Provide the (X, Y) coordinate of the cell's center where the given text is located.  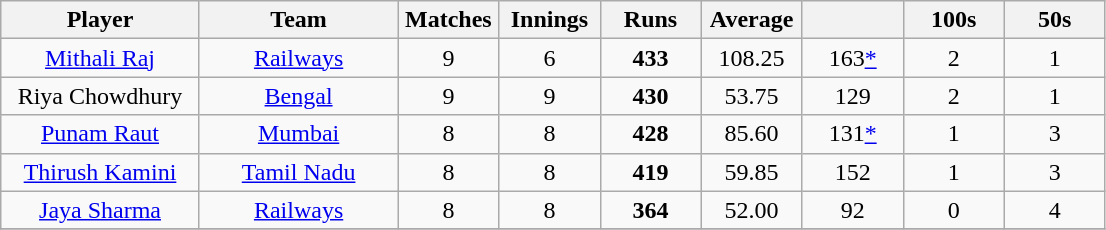
Innings (550, 20)
152 (852, 172)
4 (1054, 210)
59.85 (752, 172)
163* (852, 58)
Team (298, 20)
428 (650, 134)
108.25 (752, 58)
Thirush Kamini (100, 172)
Player (100, 20)
52.00 (752, 210)
Riya Chowdhury (100, 96)
Runs (650, 20)
53.75 (752, 96)
Average (752, 20)
85.60 (752, 134)
92 (852, 210)
0 (954, 210)
Mumbai (298, 134)
Jaya Sharma (100, 210)
Mithali Raj (100, 58)
100s (954, 20)
430 (650, 96)
419 (650, 172)
433 (650, 58)
Bengal (298, 96)
129 (852, 96)
Tamil Nadu (298, 172)
364 (650, 210)
131* (852, 134)
Punam Raut (100, 134)
50s (1054, 20)
6 (550, 58)
Matches (448, 20)
